Search for the cell housing the specified text and yield its (x, y) center coordinate. 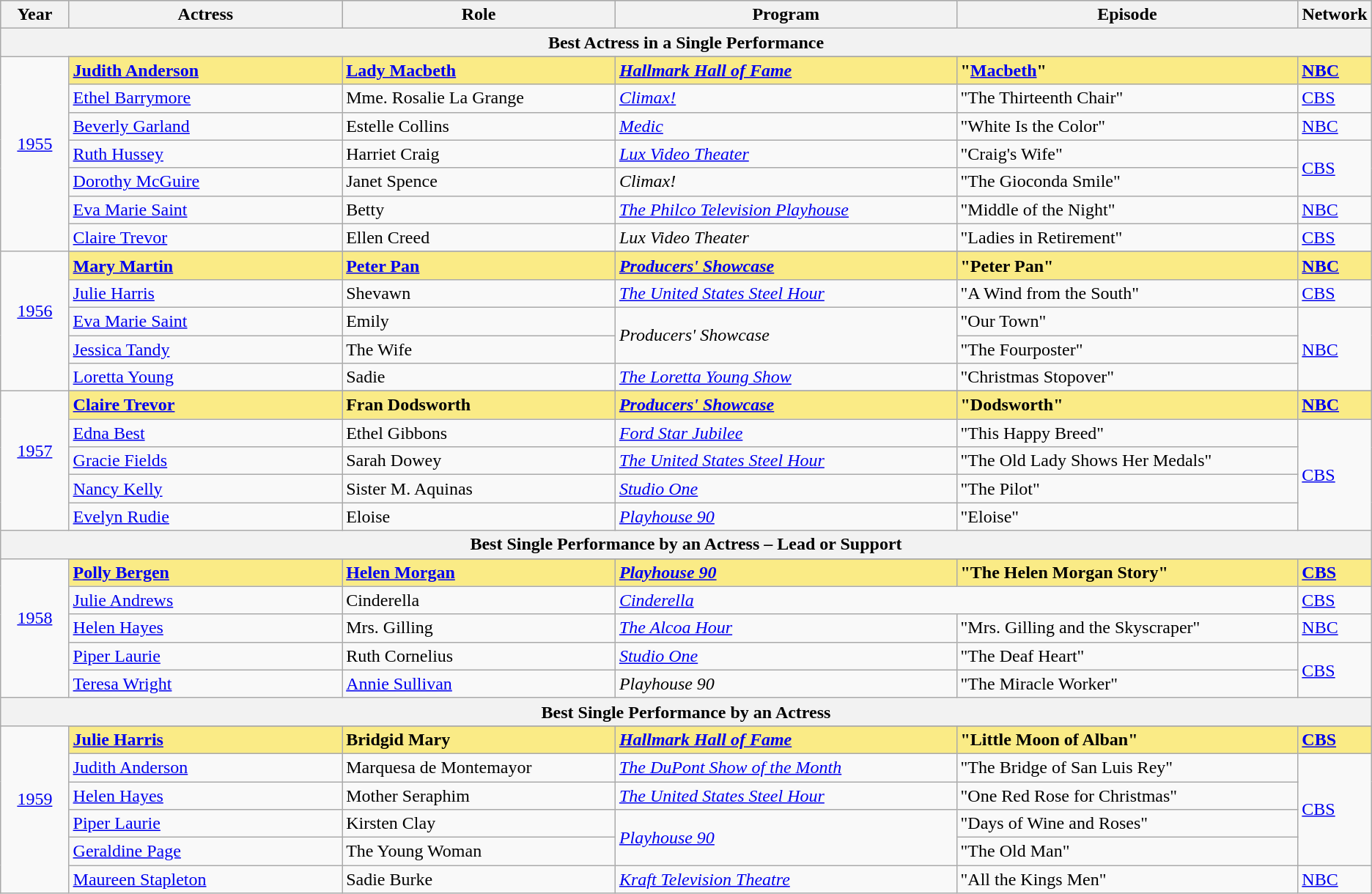
"Middle of the Night" (1127, 210)
Shevawn (479, 293)
Teresa Wright (205, 684)
"The Pilot" (1127, 489)
"The Helen Morgan Story" (1127, 572)
Best Single Performance by an Actress – Lead or Support (686, 544)
1957 (35, 461)
Janet Spence (479, 182)
Polly Bergen (205, 572)
Ford Star Jubilee (786, 433)
The DuPont Show of the Month (786, 767)
Edna Best (205, 433)
Marquesa de Montemayor (479, 767)
The Wife (479, 350)
Helen Morgan (479, 572)
Best Actress in a Single Performance (686, 43)
Ruth Cornelius (479, 656)
Estelle Collins (479, 126)
Ellen Creed (479, 237)
Geraldine Page (205, 851)
"The Bridge of San Luis Rey" (1127, 767)
"All the Kings Men" (1127, 879)
Sadie (479, 377)
Emily (479, 321)
"White Is the Color" (1127, 126)
"The Fourposter" (1127, 350)
"Days of Wine and Roses" (1127, 824)
Fran Dodsworth (479, 405)
Julie Andrews (205, 600)
"Ladies in Retirement" (1127, 237)
Medic (786, 126)
Sister M. Aquinas (479, 489)
1955 (35, 154)
"Macbeth" (1127, 70)
Ruth Hussey (205, 154)
Sarah Dowey (479, 461)
Loretta Young (205, 377)
"The Thirteenth Chair" (1127, 98)
Episode (1127, 15)
"This Happy Breed" (1127, 433)
"Dodsworth" (1127, 405)
Mme. Rosalie La Grange (479, 98)
Eloise (479, 517)
Evelyn Rudie (205, 517)
Kirsten Clay (479, 824)
The Loretta Young Show (786, 377)
"The Old Man" (1127, 851)
Peter Pan (479, 265)
"The Miracle Worker" (1127, 684)
Program (786, 15)
"The Deaf Heart" (1127, 656)
The Alcoa Hour (786, 628)
1956 (35, 321)
Dorothy McGuire (205, 182)
Mrs. Gilling (479, 628)
Lady Macbeth (479, 70)
Bridgid Mary (479, 739)
Kraft Television Theatre (786, 879)
Maureen Stapleton (205, 879)
Mother Seraphim (479, 795)
"The Old Lady Shows Her Medals" (1127, 461)
Mary Martin (205, 265)
"Little Moon of Alban" (1127, 739)
"Christmas Stopover" (1127, 377)
1959 (35, 809)
"Eloise" (1127, 517)
1958 (35, 628)
Actress (205, 15)
Annie Sullivan (479, 684)
Network (1335, 15)
Jessica Tandy (205, 350)
"A Wind from the South" (1127, 293)
Beverly Garland (205, 126)
The Young Woman (479, 851)
Harriet Craig (479, 154)
Best Single Performance by an Actress (686, 712)
"Craig's Wife" (1127, 154)
"Mrs. Gilling and the Skyscraper" (1127, 628)
Sadie Burke (479, 879)
Gracie Fields (205, 461)
Nancy Kelly (205, 489)
"Peter Pan" (1127, 265)
"Our Town" (1127, 321)
The Philco Television Playhouse (786, 210)
"The Gioconda Smile" (1127, 182)
Year (35, 15)
Ethel Gibbons (479, 433)
"One Red Rose for Christmas" (1127, 795)
Ethel Barrymore (205, 98)
Betty (479, 210)
Role (479, 15)
